Extract the (x, y) coordinate from the center of the cell holding the provided text.  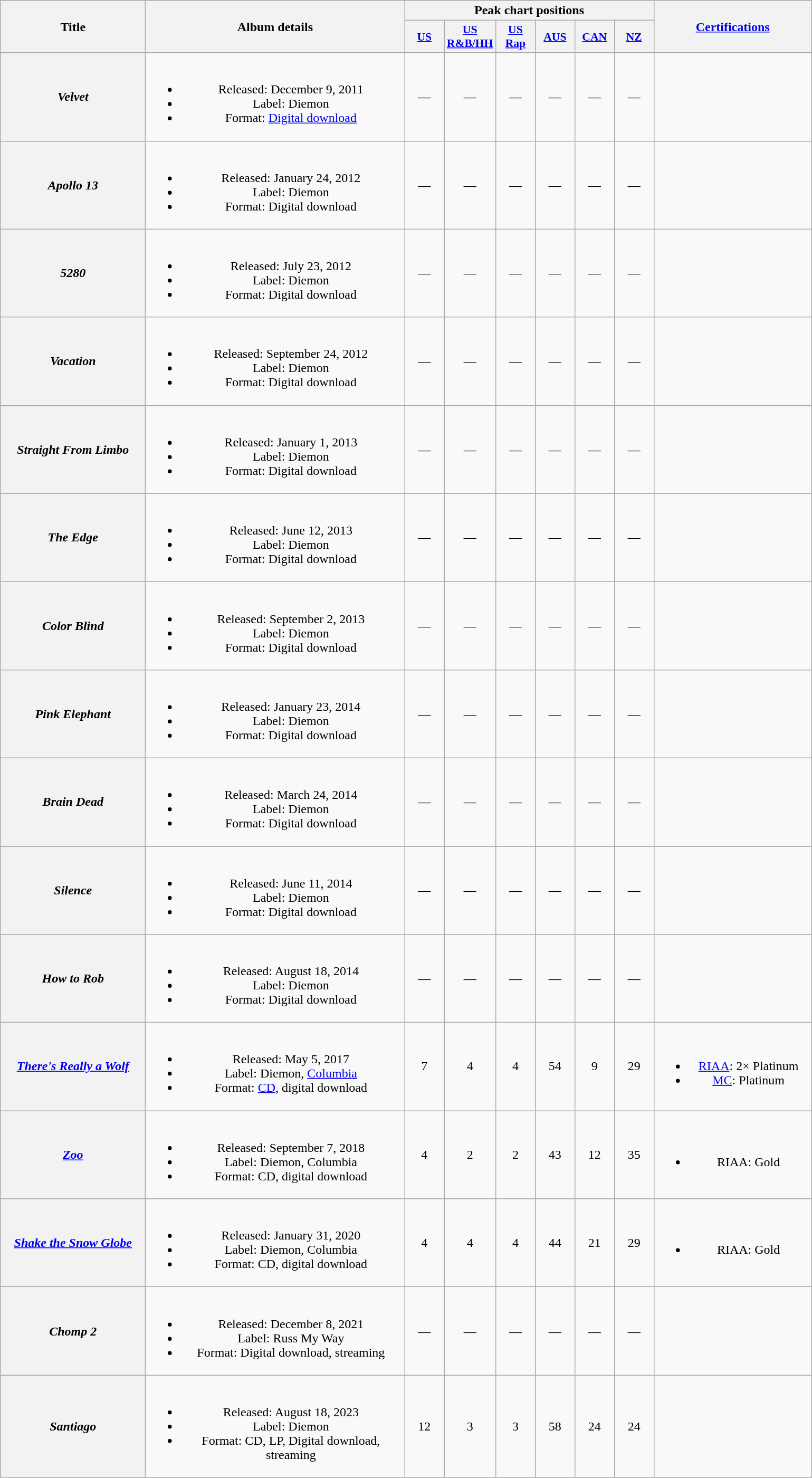
Released: January 24, 2012Label: DiemonFormat: Digital download (275, 185)
Title (73, 26)
Released: September 2, 2013Label: DiemonFormat: Digital download (275, 626)
Color Blind (73, 626)
35 (634, 1155)
Silence (73, 891)
Velvet (73, 97)
Released: January 31, 2020Label: Diemon, ColumbiaFormat: CD, digital download (275, 1243)
CAN (594, 37)
Released: June 11, 2014Label: DiemonFormat: Digital download (275, 891)
NZ (634, 37)
Released: August 18, 2023Label: DiemonFormat: CD, LP, Digital download, streaming (275, 1426)
RIAA: 2× PlatinumMC: Platinum (732, 1067)
Released: January 1, 2013Label: DiemonFormat: Digital download (275, 450)
54 (555, 1067)
Released: September 24, 2012Label: DiemonFormat: Digital download (275, 361)
44 (555, 1243)
Brain Dead (73, 802)
US Rap (515, 37)
Released: September 7, 2018Label: Diemon, ColumbiaFormat: CD, digital download (275, 1155)
How to Rob (73, 978)
Released: May 5, 2017Label: Diemon, ColumbiaFormat: CD, digital download (275, 1067)
AUS (555, 37)
Released: August 18, 2014Label: DiemonFormat: Digital download (275, 978)
58 (555, 1426)
21 (594, 1243)
Pink Elephant (73, 713)
Released: December 9, 2011Label: DiemonFormat: Digital download (275, 97)
US (424, 37)
US R&B/HH (470, 37)
Chomp 2 (73, 1331)
Peak chart positions (529, 11)
The Edge (73, 537)
Released: July 23, 2012Label: DiemonFormat: Digital download (275, 273)
Released: March 24, 2014Label: DiemonFormat: Digital download (275, 802)
9 (594, 1067)
Released: December 8, 2021Label: Russ My WayFormat: Digital download, streaming (275, 1331)
Released: June 12, 2013Label: DiemonFormat: Digital download (275, 537)
Vacation (73, 361)
Apollo 13 (73, 185)
Certifications (732, 26)
Straight From Limbo (73, 450)
7 (424, 1067)
43 (555, 1155)
Zoo (73, 1155)
Shake the Snow Globe (73, 1243)
Released: January 23, 2014Label: DiemonFormat: Digital download (275, 713)
Album details (275, 26)
5280 (73, 273)
Santiago (73, 1426)
There's Really a Wolf (73, 1067)
